Return [X, Y] of the center of cell containing provided text 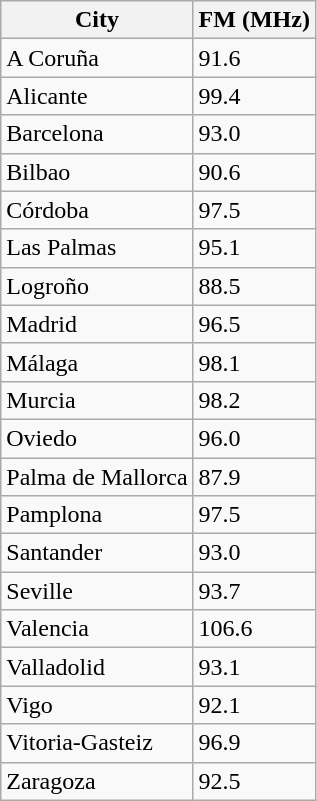
Las Palmas [97, 248]
91.6 [254, 58]
A Coruña [97, 58]
98.1 [254, 362]
87.9 [254, 477]
Palma de Mallorca [97, 477]
Madrid [97, 324]
95.1 [254, 248]
FM (MHz) [254, 20]
96.9 [254, 743]
88.5 [254, 286]
96.5 [254, 324]
93.1 [254, 667]
Seville [97, 591]
99.4 [254, 96]
Bilbao [97, 172]
Santander [97, 553]
90.6 [254, 172]
Córdoba [97, 210]
Alicante [97, 96]
Oviedo [97, 438]
City [97, 20]
Pamplona [97, 515]
Logroño [97, 286]
Valladolid [97, 667]
92.1 [254, 705]
Barcelona [97, 134]
Vigo [97, 705]
96.0 [254, 438]
93.7 [254, 591]
Valencia [97, 629]
Murcia [97, 400]
98.2 [254, 400]
Zaragoza [97, 781]
Vitoria-Gasteiz [97, 743]
106.6 [254, 629]
Málaga [97, 362]
92.5 [254, 781]
